Capture the cell that displays the provided text and extract its [X, Y] central coordinate. 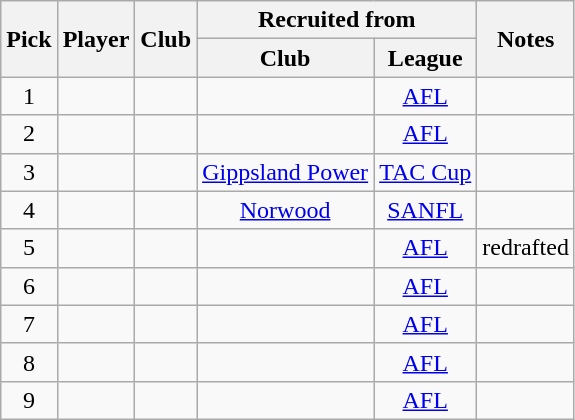
8 [29, 362]
9 [29, 400]
7 [29, 324]
TAC Cup [426, 172]
5 [29, 248]
League [426, 58]
6 [29, 286]
SANFL [426, 210]
Norwood [286, 210]
redrafted [526, 248]
4 [29, 210]
Gippsland Power [286, 172]
Recruited from [337, 20]
Pick [29, 39]
1 [29, 96]
2 [29, 134]
Player [96, 39]
3 [29, 172]
Notes [526, 39]
